Locate the cell with the specified text and output its (X, Y) center coordinate. 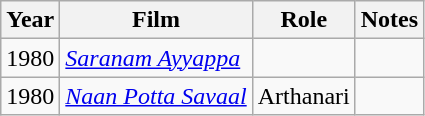
Naan Potta Savaal (156, 96)
Arthanari (304, 96)
Year (30, 20)
Saranam Ayyappa (156, 58)
Role (304, 20)
Film (156, 20)
Notes (389, 20)
